From the cell containing the given text, extract its center point as (x, y) coordinate. 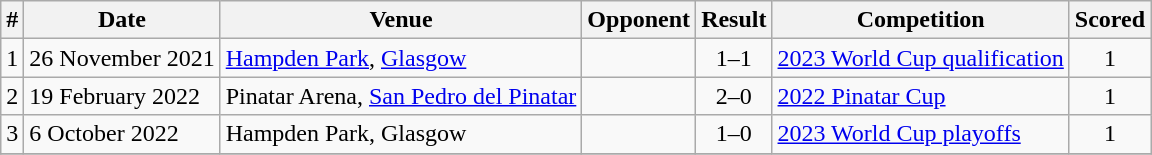
3 (12, 134)
6 October 2022 (122, 134)
Date (122, 20)
Opponent (639, 20)
Pinatar Arena, San Pedro del Pinatar (401, 96)
Competition (920, 20)
2022 Pinatar Cup (920, 96)
Venue (401, 20)
1–1 (734, 58)
2023 World Cup qualification (920, 58)
26 November 2021 (122, 58)
2 (12, 96)
Scored (1110, 20)
1–0 (734, 134)
2–0 (734, 96)
19 February 2022 (122, 96)
# (12, 20)
2023 World Cup playoffs (920, 134)
Result (734, 20)
